Locate the cell with the specified text and output its (x, y) center coordinate. 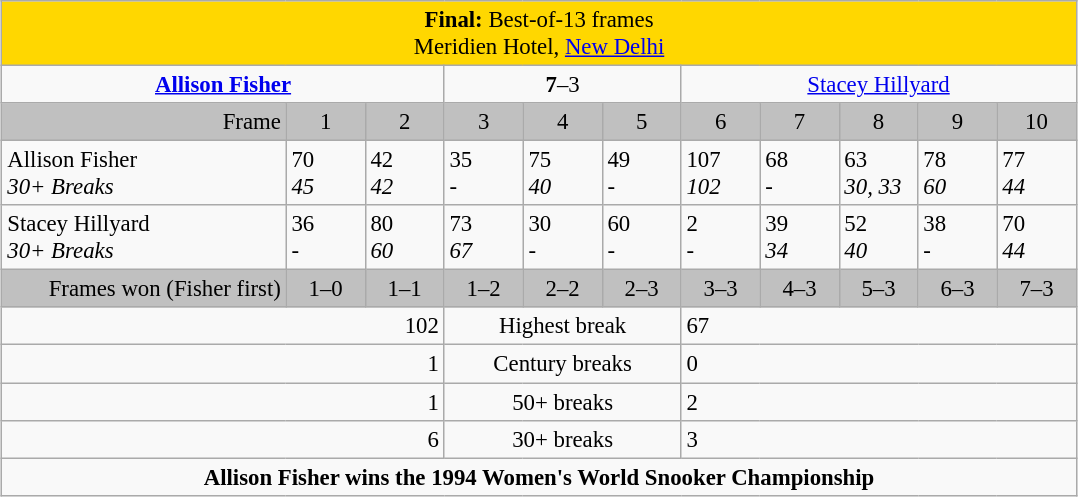
Frame (144, 122)
68- (800, 174)
7367 (484, 238)
107102 (720, 174)
8060 (404, 238)
Allison Fisher wins the 1994 Women's World Snooker Championship (539, 477)
7744 (1036, 174)
38- (958, 238)
49- (642, 174)
36- (326, 238)
4242 (404, 174)
9 (958, 122)
2–3 (642, 289)
Allison Fisher (223, 85)
4–3 (800, 289)
102 (223, 327)
3–3 (720, 289)
6–3 (958, 289)
7045 (326, 174)
1–2 (484, 289)
7540 (562, 174)
60- (642, 238)
Stacey Hillyard (878, 85)
2–2 (562, 289)
0 (878, 364)
1–1 (404, 289)
5–3 (878, 289)
30+ breaks (562, 439)
5 (642, 122)
35- (484, 174)
Highest break (562, 327)
5240 (878, 238)
Frames won (Fisher first) (144, 289)
Final: Best-of-13 framesMeridien Hotel, New Delhi (539, 34)
10 (1036, 122)
67 (878, 327)
1–0 (326, 289)
7044 (1036, 238)
7 (800, 122)
50+ breaks (562, 402)
Century breaks (562, 364)
30- (562, 238)
8 (878, 122)
4 (562, 122)
2- (720, 238)
3934 (800, 238)
Stacey Hillyard 30+ Breaks (144, 238)
6330, 33 (878, 174)
Allison Fisher 30+ Breaks (144, 174)
7860 (958, 174)
